Locate the cell with the specified text and output its [x, y] center coordinate. 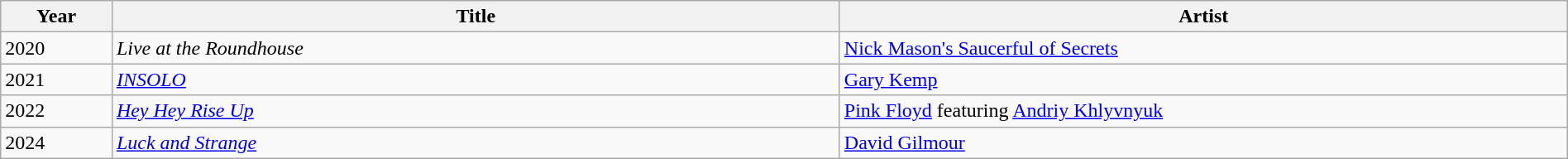
INSOLO [476, 79]
Title [476, 17]
2020 [56, 48]
2022 [56, 111]
2021 [56, 79]
Nick Mason's Saucerful of Secrets [1203, 48]
Gary Kemp [1203, 79]
Year [56, 17]
Pink Floyd featuring Andriy Khlyvnyuk [1203, 111]
David Gilmour [1203, 142]
Hey Hey Rise Up [476, 111]
Artist [1203, 17]
Luck and Strange [476, 142]
2024 [56, 142]
Live at the Roundhouse [476, 48]
